Provide the [x, y] coordinate of the cell's center where the given text is located.  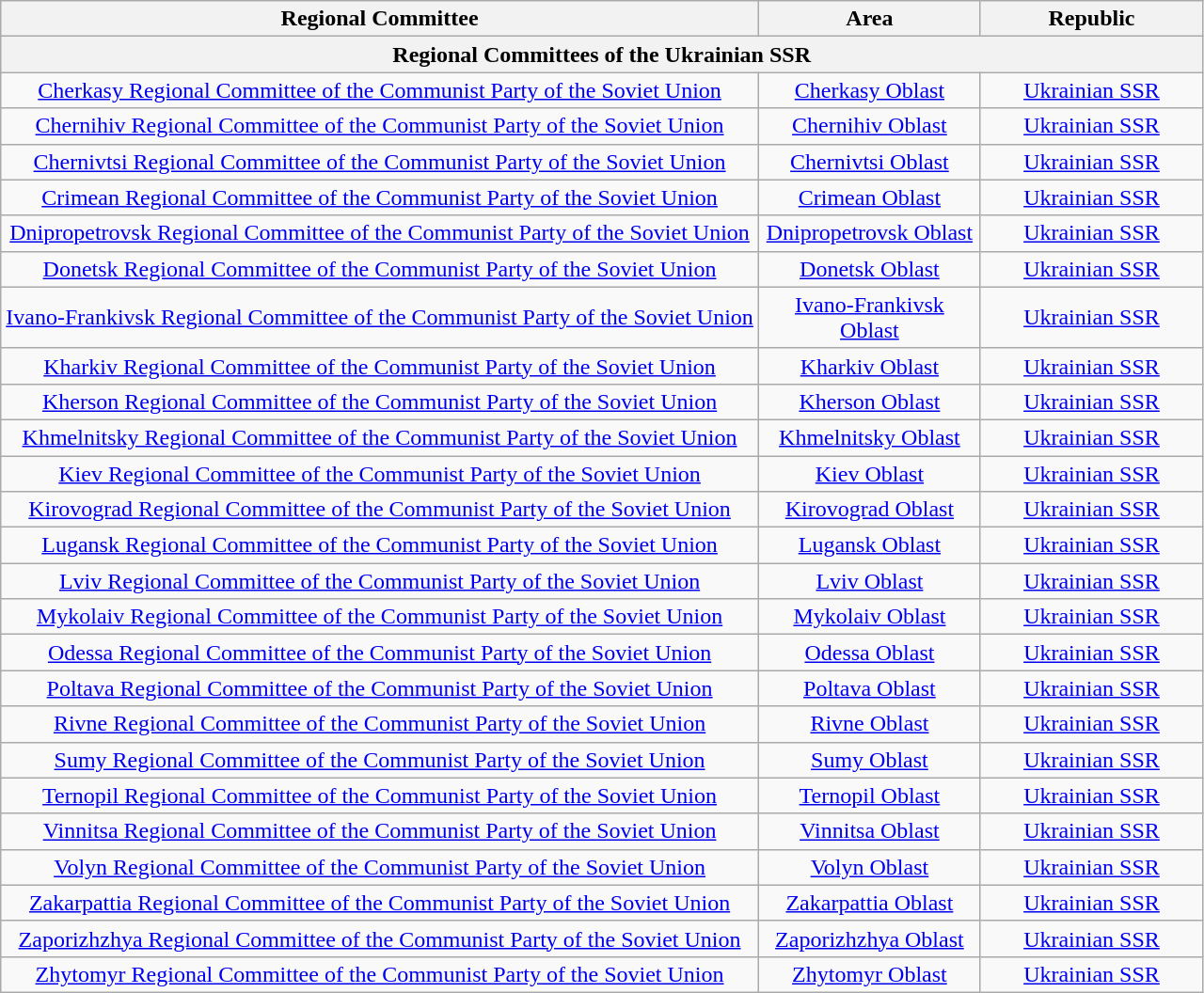
Volyn Oblast [869, 867]
Mykolaiv Oblast [869, 617]
Odessa Regional Committee of the Communist Party of the Soviet Union [380, 653]
Rivne Regional Committee of the Communist Party of the Soviet Union [380, 724]
Lviv Oblast [869, 581]
Kirovograd Oblast [869, 510]
Odessa Oblast [869, 653]
Republic [1091, 19]
Poltava Regional Committee of the Communist Party of the Soviet Union [380, 688]
Donetsk Oblast [869, 269]
Khmelnitsky Oblast [869, 437]
Zaporizhzhya Oblast [869, 938]
Chernivtsi Oblast [869, 162]
Ivano-Frankivsk Regional Committee of the Communist Party of the Soviet Union [380, 318]
Mykolaiv Regional Committee of the Communist Party of the Soviet Union [380, 617]
Kherson Oblast [869, 402]
Zaporizhzhya Regional Committee of the Communist Party of the Soviet Union [380, 938]
Zakarpattia Regional Committee of the Communist Party of the Soviet Union [380, 903]
Kharkiv Oblast [869, 366]
Vinnitsa Regional Committee of the Communist Party of the Soviet Union [380, 831]
Regional Committee [380, 19]
Cherkasy Regional Committee of the Communist Party of the Soviet Union [380, 90]
Kharkiv Regional Committee of the Communist Party of the Soviet Union [380, 366]
Kiev Regional Committee of the Communist Party of the Soviet Union [380, 473]
Zakarpattia Oblast [869, 903]
Sumy Oblast [869, 760]
Kiev Oblast [869, 473]
Volyn Regional Committee of the Communist Party of the Soviet Union [380, 867]
Lviv Regional Committee of the Communist Party of the Soviet Union [380, 581]
Chernivtsi Regional Committee of the Communist Party of the Soviet Union [380, 162]
Chernihiv Oblast [869, 126]
Ternopil Regional Committee of the Communist Party of the Soviet Union [380, 796]
Regional Committees of the Ukrainian SSR [602, 55]
Vinnitsa Oblast [869, 831]
Khmelnitsky Regional Committee of the Communist Party of the Soviet Union [380, 437]
Ivano-Frankivsk Oblast [869, 318]
Donetsk Regional Committee of the Communist Party of the Soviet Union [380, 269]
Dnipropetrovsk Oblast [869, 233]
Poltava Oblast [869, 688]
Zhytomyr Regional Committee of the Communist Party of the Soviet Union [380, 974]
Area [869, 19]
Chernihiv Regional Committee of the Communist Party of the Soviet Union [380, 126]
Crimean Regional Committee of the Communist Party of the Soviet Union [380, 197]
Cherkasy Oblast [869, 90]
Kirovograd Regional Committee of the Communist Party of the Soviet Union [380, 510]
Crimean Oblast [869, 197]
Sumy Regional Committee of the Communist Party of the Soviet Union [380, 760]
Zhytomyr Oblast [869, 974]
Ternopil Oblast [869, 796]
Kherson Regional Committee of the Communist Party of the Soviet Union [380, 402]
Lugansk Regional Committee of the Communist Party of the Soviet Union [380, 545]
Dnipropetrovsk Regional Committee of the Communist Party of the Soviet Union [380, 233]
Lugansk Oblast [869, 545]
Rivne Oblast [869, 724]
